Return [X, Y] of the center of cell containing provided text 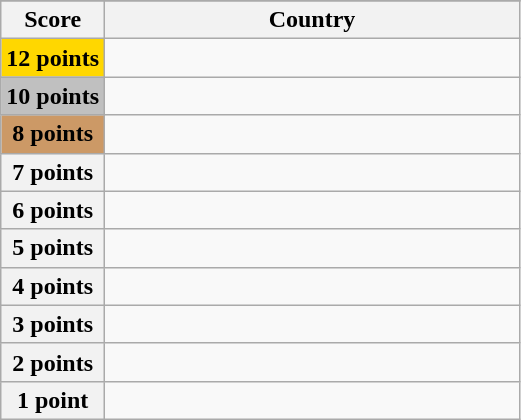
7 points [53, 172]
4 points [53, 286]
Country [312, 20]
8 points [53, 134]
2 points [53, 362]
Score [53, 20]
12 points [53, 58]
3 points [53, 324]
10 points [53, 96]
5 points [53, 248]
1 point [53, 400]
6 points [53, 210]
